Scan for the cell matching the given text and deliver its [x, y] coordinate at center. 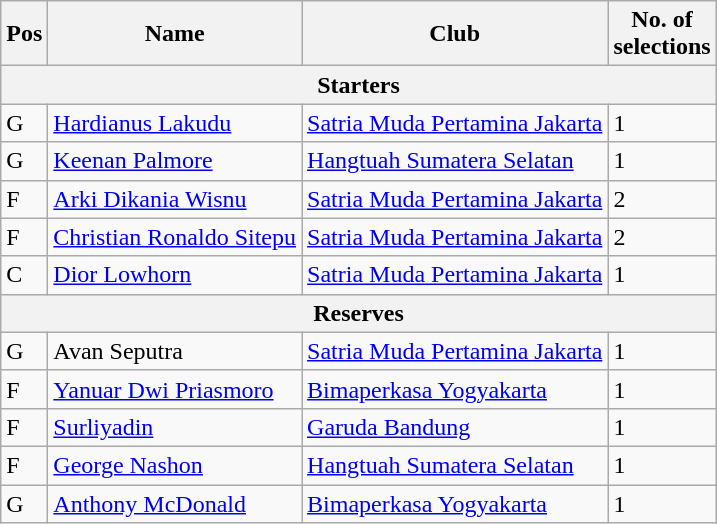
Anthony McDonald [175, 503]
Yanuar Dwi Priasmoro [175, 389]
Garuda Bandung [455, 427]
Surliyadin [175, 427]
Christian Ronaldo Sitepu [175, 237]
No. ofselections [662, 34]
Name [175, 34]
Reserves [358, 313]
C [24, 275]
George Nashon [175, 465]
Starters [358, 85]
Arki Dikania Wisnu [175, 199]
Keenan Palmore [175, 161]
Dior Lowhorn [175, 275]
Pos [24, 34]
Club [455, 34]
Hardianus Lakudu [175, 123]
Avan Seputra [175, 351]
